Identify which cell holds the provided text, then report its [X, Y] central coordinate. 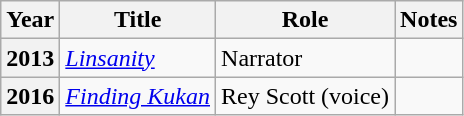
Linsanity [138, 58]
2016 [30, 96]
Notes [429, 20]
Rey Scott (voice) [306, 96]
Year [30, 20]
Role [306, 20]
Finding Kukan [138, 96]
2013 [30, 58]
Narrator [306, 58]
Title [138, 20]
